From the cell containing the given text, extract its center point as (X, Y) coordinate. 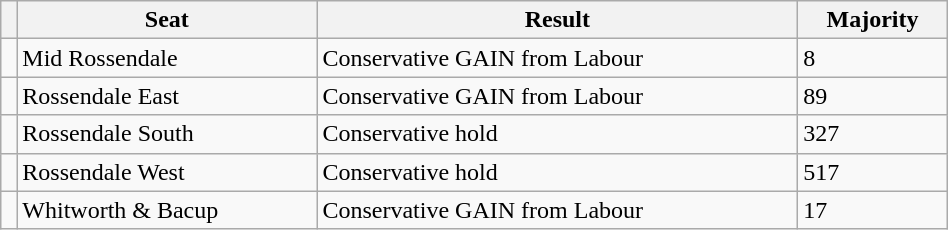
327 (872, 134)
Rossendale West (167, 172)
Whitworth & Bacup (167, 210)
Result (558, 20)
8 (872, 58)
517 (872, 172)
Rossendale East (167, 96)
Rossendale South (167, 134)
17 (872, 210)
Majority (872, 20)
Seat (167, 20)
Mid Rossendale (167, 58)
89 (872, 96)
